Return (x, y) of the center of cell containing provided text 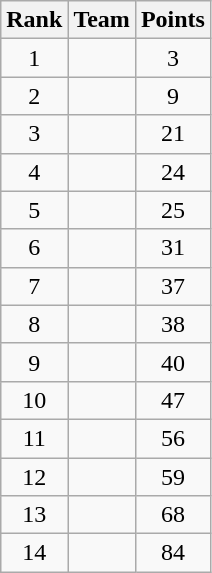
Team (102, 20)
24 (172, 172)
Points (172, 20)
4 (34, 172)
31 (172, 248)
38 (172, 324)
1 (34, 58)
68 (172, 515)
21 (172, 134)
37 (172, 286)
47 (172, 400)
12 (34, 477)
84 (172, 553)
8 (34, 324)
56 (172, 438)
5 (34, 210)
14 (34, 553)
25 (172, 210)
10 (34, 400)
6 (34, 248)
40 (172, 362)
59 (172, 477)
13 (34, 515)
Rank (34, 20)
2 (34, 96)
11 (34, 438)
7 (34, 286)
